Return (x, y) of the center of cell containing provided text 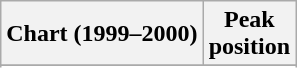
Peakposition (249, 34)
Chart (1999–2000) (102, 34)
